Output the (X, Y) coordinate of the center of the cell containing the given text.  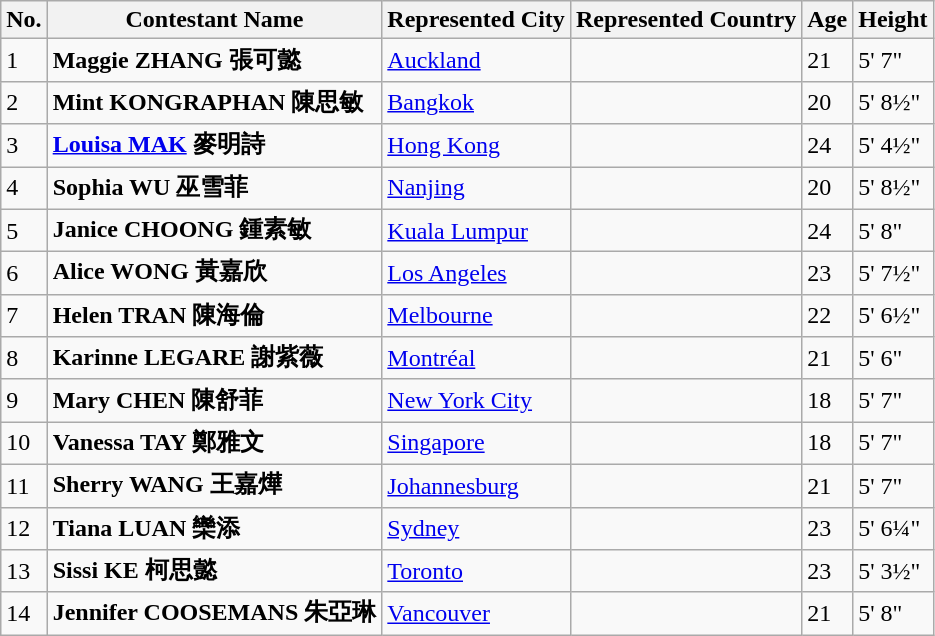
13 (24, 572)
Los Angeles (476, 274)
Tiana LUAN 欒添 (214, 528)
Represented City (476, 20)
5' 6½" (893, 316)
Sophia WU 巫雪菲 (214, 188)
22 (828, 316)
8 (24, 358)
5' 4½" (893, 146)
Jennifer COOSEMANS 朱亞琳 (214, 614)
2 (24, 102)
Helen TRAN 陳海倫 (214, 316)
Karinne LEGARE 謝紫薇 (214, 358)
Vancouver (476, 614)
New York City (476, 400)
5' 7½" (893, 274)
Johannesburg (476, 486)
Sherry WANG 王嘉燁 (214, 486)
Montréal (476, 358)
Mint KONGRAPHAN 陳思敏 (214, 102)
Janice CHOONG 鍾素敏 (214, 230)
Age (828, 20)
4 (24, 188)
Singapore (476, 444)
Nanjing (476, 188)
5' 6" (893, 358)
5' 3½" (893, 572)
Height (893, 20)
6 (24, 274)
3 (24, 146)
11 (24, 486)
Mary CHEN 陳舒菲 (214, 400)
Sissi KE 柯思懿 (214, 572)
Contestant Name (214, 20)
Auckland (476, 60)
7 (24, 316)
Hong Kong (476, 146)
10 (24, 444)
Maggie ZHANG 張可懿 (214, 60)
Represented Country (686, 20)
1 (24, 60)
14 (24, 614)
Sydney (476, 528)
Alice WONG 黃嘉欣 (214, 274)
Kuala Lumpur (476, 230)
5 (24, 230)
Louisa MAK 麥明詩 (214, 146)
12 (24, 528)
5' 6¼" (893, 528)
Vanessa TAY 鄭雅文 (214, 444)
Melbourne (476, 316)
9 (24, 400)
Bangkok (476, 102)
Toronto (476, 572)
No. (24, 20)
